Provide the (x, y) coordinate of the cell's center where the given text is located.  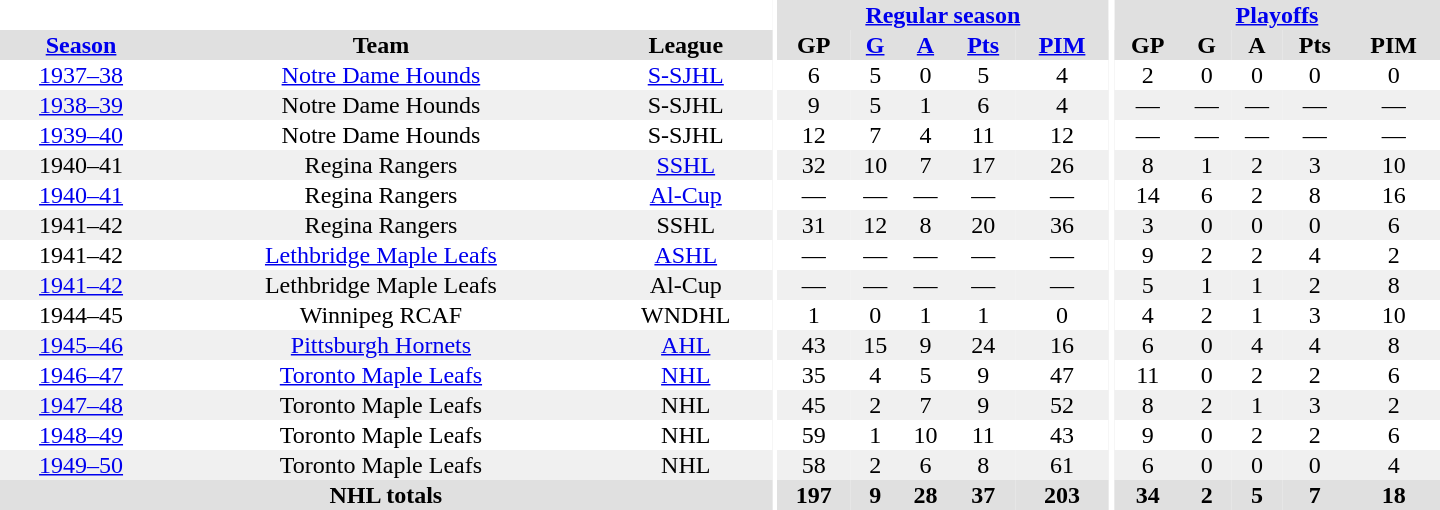
Playoffs (1277, 15)
1947–48 (81, 405)
203 (1062, 495)
1945–46 (81, 345)
20 (984, 225)
1937–38 (81, 75)
1938–39 (81, 105)
Team (381, 45)
14 (1148, 195)
61 (1062, 465)
WNDHL (686, 315)
37 (984, 495)
Winnipeg RCAF (381, 315)
1948–49 (81, 435)
52 (1062, 405)
NHL totals (386, 495)
59 (814, 435)
47 (1062, 375)
1944–45 (81, 315)
15 (875, 345)
Season (81, 45)
ASHL (686, 255)
Pittsburgh Hornets (381, 345)
28 (925, 495)
35 (814, 375)
58 (814, 465)
Regular season (942, 15)
31 (814, 225)
AHL (686, 345)
26 (1062, 165)
45 (814, 405)
1949–50 (81, 465)
36 (1062, 225)
32 (814, 165)
17 (984, 165)
League (686, 45)
1939–40 (81, 135)
34 (1148, 495)
197 (814, 495)
24 (984, 345)
1946–47 (81, 375)
18 (1394, 495)
